Return [x, y] of the center of cell containing provided text 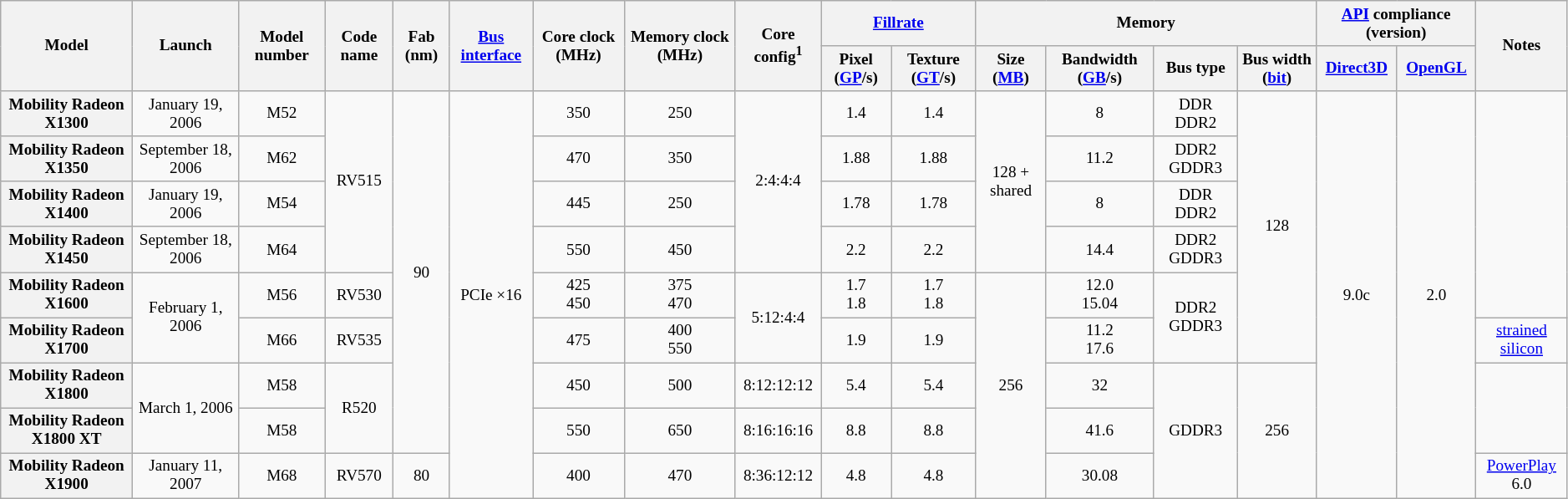
11.217.6 [1099, 340]
Notes [1522, 46]
500 [680, 385]
Direct3D [1357, 69]
Model [67, 46]
400 [579, 476]
Launch [185, 46]
11.2 [1099, 159]
Mobility Radeon X1300 [67, 114]
Mobility Radeon X1450 [67, 249]
M68 [282, 476]
February 1, 2006 [185, 317]
Mobility Radeon X1800 [67, 385]
DDR2GDDR3 [1196, 317]
Pixel (GP/s) [856, 69]
M56 [282, 294]
Memory [1146, 23]
OpenGL [1437, 69]
Mobility Radeon X1700 [67, 340]
375470 [680, 294]
RV570 [359, 476]
Bus width (bit) [1277, 69]
M52 [282, 114]
R520 [359, 408]
Memory clock (MHz) [680, 46]
strained silicon [1522, 340]
Mobility Radeon X1400 [67, 204]
API compliance (version) [1397, 23]
32 [1099, 385]
GDDR3 [1196, 430]
9.0c [1357, 294]
Texture (GT/s) [934, 69]
30.08 [1099, 476]
M66 [282, 340]
Bus interface [491, 46]
41.6 [1099, 430]
RV515 [359, 182]
445 [579, 204]
March 1, 2006 [185, 408]
January 11, 2007 [185, 476]
128 [1277, 227]
80 [421, 476]
Mobility Radeon X1350 [67, 159]
PowerPlay 6.0 [1522, 476]
Mobility Radeon X1800 XT [67, 430]
M62 [282, 159]
425450 [579, 294]
Code name [359, 46]
Fillrate [899, 23]
2.0 [1437, 294]
400550 [680, 340]
14.4 [1099, 249]
Model number [282, 46]
128 + shared [1011, 182]
8:36:12:12 [778, 476]
RV535 [359, 340]
12.015.04 [1099, 294]
Fab (nm) [421, 46]
RV530 [359, 294]
8:12:12:12 [778, 385]
650 [680, 430]
Bandwidth (GB/s) [1099, 69]
2:4:4:4 [778, 182]
M64 [282, 249]
PCIe ×16 [491, 294]
Core clock (MHz) [579, 46]
Bus type [1196, 69]
8:16:16:16 [778, 430]
Mobility Radeon X1900 [67, 476]
90 [421, 272]
475 [579, 340]
Mobility Radeon X1600 [67, 294]
M54 [282, 204]
Size (MB) [1011, 69]
Core config1 [778, 46]
5:12:4:4 [778, 317]
